From the cell containing the given text, extract its center point as [X, Y] coordinate. 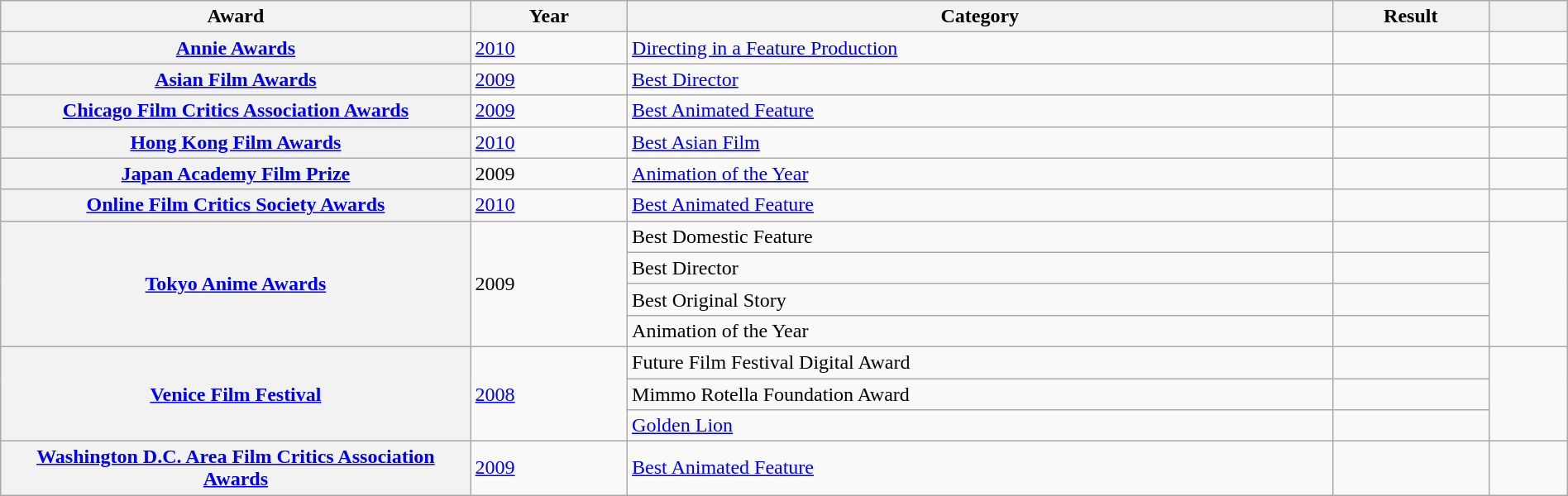
Venice Film Festival [236, 393]
Japan Academy Film Prize [236, 174]
Best Original Story [981, 299]
Directing in a Feature Production [981, 48]
Mimmo Rotella Foundation Award [981, 394]
Future Film Festival Digital Award [981, 362]
Category [981, 17]
Online Film Critics Society Awards [236, 205]
Result [1411, 17]
Hong Kong Film Awards [236, 142]
2008 [549, 393]
Golden Lion [981, 426]
Annie Awards [236, 48]
Asian Film Awards [236, 79]
Washington D.C. Area Film Critics Association Awards [236, 468]
Best Domestic Feature [981, 236]
Year [549, 17]
Chicago Film Critics Association Awards [236, 111]
Award [236, 17]
Tokyo Anime Awards [236, 284]
Best Asian Film [981, 142]
